Extract the (X, Y) coordinate from the center of the cell holding the provided text.  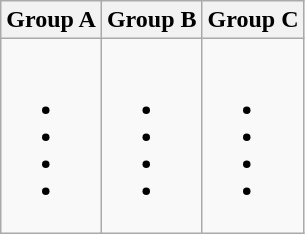
Group A (52, 20)
Group B (152, 20)
Group C (253, 20)
